Pinpoint the cell where the given text exists, returning its (X, Y) midpoint coordinate. 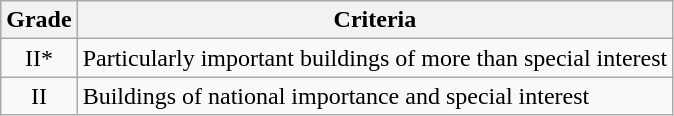
Particularly important buildings of more than special interest (375, 58)
II* (39, 58)
Buildings of national importance and special interest (375, 96)
Criteria (375, 20)
Grade (39, 20)
II (39, 96)
